Find where the given text appears and provide that cell's center as (X, Y) coordinate. 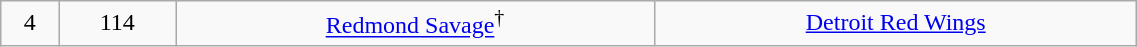
4 (30, 24)
114 (118, 24)
Redmond Savage† (416, 24)
Detroit Red Wings (896, 24)
